Scan for the cell matching the given text and deliver its [X, Y] coordinate at center. 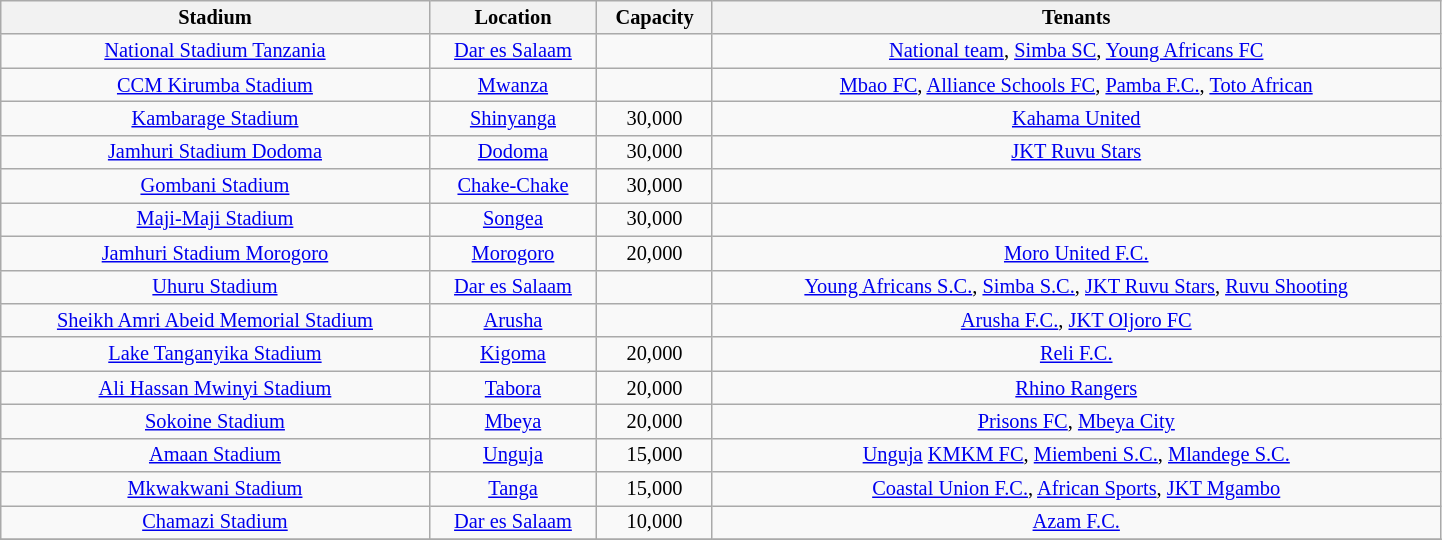
Unguja [513, 455]
Kahama United [1076, 118]
10,000 [655, 522]
Maji-Maji Stadium [215, 219]
Mkwakwani Stadium [215, 489]
Sheikh Amri Abeid Memorial Stadium [215, 320]
Jamhuri Stadium Dodoma [215, 152]
Chake-Chake [513, 186]
Jamhuri Stadium Morogoro [215, 253]
Shinyanga [513, 118]
Tabora [513, 388]
Kambarage Stadium [215, 118]
Reli F.C. [1076, 354]
CCM Kirumba Stadium [215, 85]
JKT Ruvu Stars [1076, 152]
Coastal Union F.C., African Sports, JKT Mgambo [1076, 489]
Mwanza [513, 85]
Tenants [1076, 17]
Capacity [655, 17]
Songea [513, 219]
Stadium [215, 17]
Amaan Stadium [215, 455]
Mbao FC, Alliance Schools FC, Pamba F.C., Toto African [1076, 85]
Mbeya [513, 421]
Gombani Stadium [215, 186]
Rhino Rangers [1076, 388]
Moro United F.C. [1076, 253]
Uhuru Stadium [215, 287]
Arusha F.C., JKT Oljoro FC [1076, 320]
Kigoma [513, 354]
Arusha [513, 320]
Lake Tanganyika Stadium [215, 354]
National team, Simba SC, Young Africans FC [1076, 51]
Tanga [513, 489]
Azam F.C. [1076, 522]
National Stadium Tanzania [215, 51]
Dodoma [513, 152]
Young Africans S.C., Simba S.C., JKT Ruvu Stars, Ruvu Shooting [1076, 287]
Sokoine Stadium [215, 421]
Unguja KMKM FC, Miembeni S.C., Mlandege S.C. [1076, 455]
Morogoro [513, 253]
Prisons FC, Mbeya City [1076, 421]
Ali Hassan Mwinyi Stadium [215, 388]
Chamazi Stadium [215, 522]
Location [513, 17]
